Locate the cell with the specified text and output its [x, y] center coordinate. 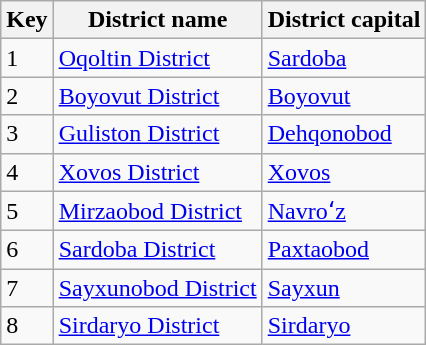
6 [27, 250]
Xovos [344, 172]
7 [27, 288]
Sirdaryo District [158, 326]
Sardoba [344, 58]
Navroʻz [344, 211]
5 [27, 211]
8 [27, 326]
2 [27, 96]
Key [27, 20]
Oqoltin District [158, 58]
Xovos District [158, 172]
Dehqonobod [344, 134]
3 [27, 134]
Guliston District [158, 134]
Sayxunobod District [158, 288]
Boyovut [344, 96]
Paxtaobod [344, 250]
Sardoba District [158, 250]
4 [27, 172]
Sayxun [344, 288]
District capital [344, 20]
District name [158, 20]
Sirdaryo [344, 326]
1 [27, 58]
Mirzaobod District [158, 211]
Boyovut District [158, 96]
